Return [x, y] of the center of cell containing provided text 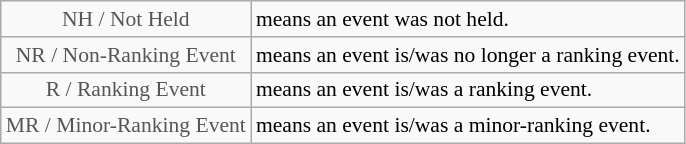
R / Ranking Event [126, 90]
means an event was not held. [468, 19]
means an event is/was no longer a ranking event. [468, 55]
MR / Minor-Ranking Event [126, 126]
means an event is/was a ranking event. [468, 90]
NR / Non-Ranking Event [126, 55]
NH / Not Held [126, 19]
means an event is/was a minor-ranking event. [468, 126]
